Return the [X, Y] coordinate for the center point of the cell that contains the specified text.  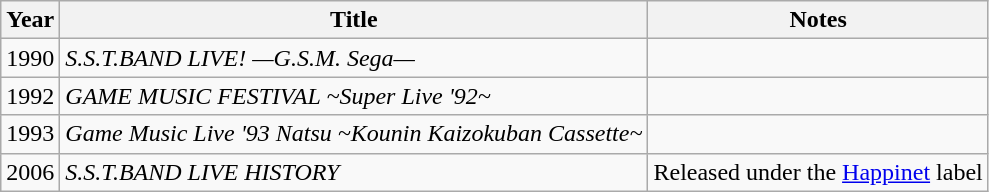
1992 [30, 96]
1990 [30, 58]
Notes [818, 20]
Year [30, 20]
GAME MUSIC FESTIVAL ~Super Live '92~ [354, 96]
S.S.T.BAND LIVE HISTORY [354, 172]
Game Music Live '93 Natsu ~Kounin Kaizokuban Cassette~ [354, 134]
Released under the Happinet label [818, 172]
1993 [30, 134]
Title [354, 20]
S.S.T.BAND LIVE! —G.S.M. Sega— [354, 58]
2006 [30, 172]
